Search for the cell housing the specified text and yield its (X, Y) center coordinate. 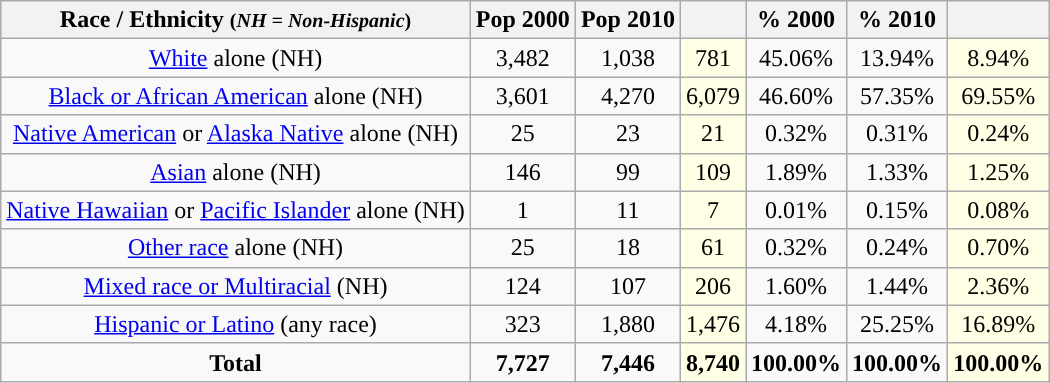
1,038 (628, 58)
124 (522, 286)
1.33% (898, 172)
23 (628, 134)
8.94% (998, 58)
Other race alone (NH) (236, 248)
7,446 (628, 362)
0.31% (898, 134)
Native American or Alaska Native alone (NH) (236, 134)
1.89% (796, 172)
1.60% (796, 286)
Pop 2000 (522, 20)
323 (522, 324)
% 2000 (796, 20)
107 (628, 286)
Mixed race or Multiracial (NH) (236, 286)
Total (236, 362)
3,482 (522, 58)
0.08% (998, 210)
11 (628, 210)
1,880 (628, 324)
0.01% (796, 210)
4,270 (628, 96)
206 (712, 286)
Hispanic or Latino (any race) (236, 324)
146 (522, 172)
1,476 (712, 324)
1.44% (898, 286)
7,727 (522, 362)
Black or African American alone (NH) (236, 96)
18 (628, 248)
Race / Ethnicity (NH = Non-Hispanic) (236, 20)
1.25% (998, 172)
3,601 (522, 96)
46.60% (796, 96)
21 (712, 134)
7 (712, 210)
13.94% (898, 58)
57.35% (898, 96)
0.70% (998, 248)
0.15% (898, 210)
25.25% (898, 324)
Native Hawaiian or Pacific Islander alone (NH) (236, 210)
45.06% (796, 58)
1 (522, 210)
% 2010 (898, 20)
69.55% (998, 96)
781 (712, 58)
Asian alone (NH) (236, 172)
16.89% (998, 324)
2.36% (998, 286)
White alone (NH) (236, 58)
109 (712, 172)
4.18% (796, 324)
Pop 2010 (628, 20)
8,740 (712, 362)
61 (712, 248)
99 (628, 172)
6,079 (712, 96)
